Output the [x, y] coordinate of the center of the cell containing the given text.  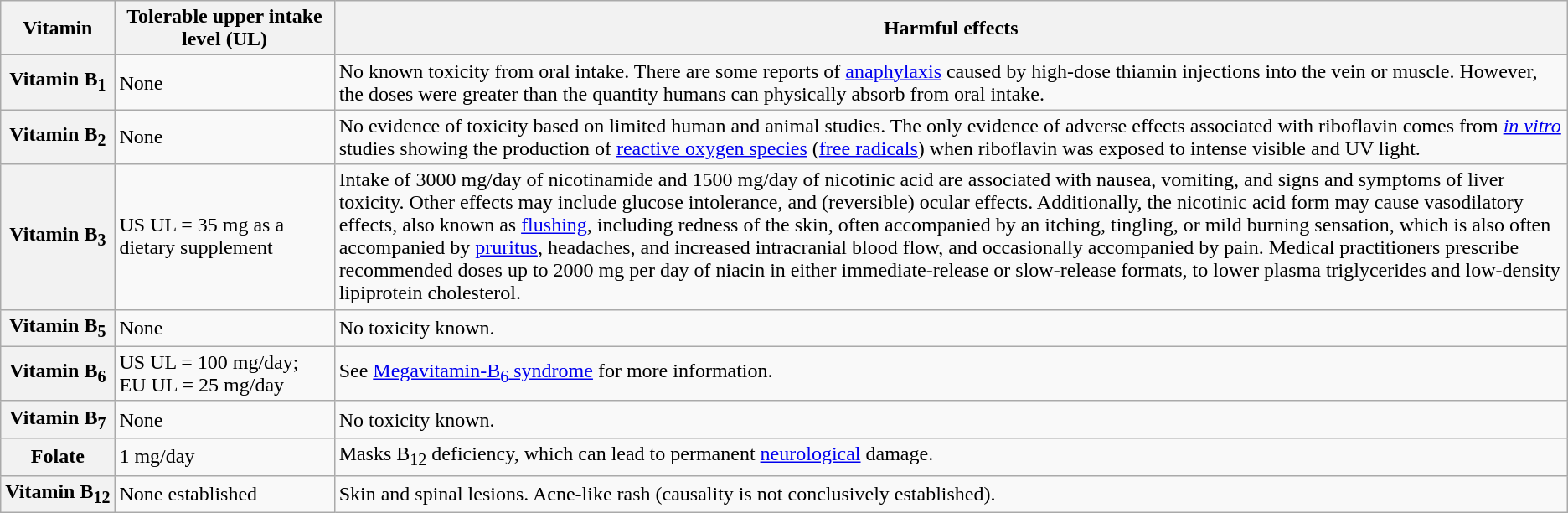
Vitamin B7 [58, 419]
Masks B12 deficiency, which can lead to permanent neurological damage. [951, 457]
Folate [58, 457]
1 mg/day [224, 457]
Vitamin B12 [58, 494]
Vitamin [58, 28]
Vitamin B5 [58, 328]
US UL = 35 mg as a dietary supplement [224, 236]
Vitamin B6 [58, 374]
None established [224, 494]
Vitamin B2 [58, 137]
Vitamin B3 [58, 236]
Tolerable upper intake level (UL) [224, 28]
US UL = 100 mg/day; EU UL = 25 mg/day [224, 374]
Vitamin B1 [58, 82]
Harmful effects [951, 28]
Skin and spinal lesions. Acne-like rash (causality is not conclusively established). [951, 494]
See Megavitamin-B6 syndrome for more information. [951, 374]
